Extract the [X, Y] coordinate from the center of the cell holding the provided text.  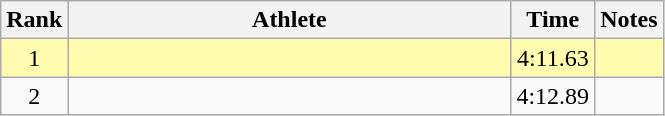
4:11.63 [553, 58]
Notes [629, 20]
Athlete [290, 20]
4:12.89 [553, 96]
1 [34, 58]
Time [553, 20]
2 [34, 96]
Rank [34, 20]
